Locate the cell with the specified text and output its [x, y] center coordinate. 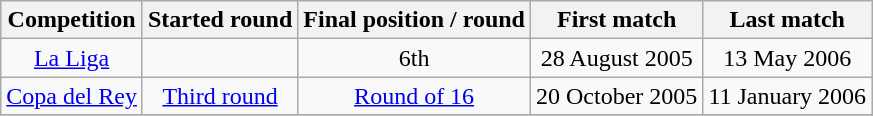
Competition [72, 20]
Final position / round [414, 20]
11 January 2006 [788, 96]
La Liga [72, 58]
Copa del Rey [72, 96]
Round of 16 [414, 96]
Started round [220, 20]
Last match [788, 20]
6th [414, 58]
Third round [220, 96]
First match [616, 20]
20 October 2005 [616, 96]
13 May 2006 [788, 58]
28 August 2005 [616, 58]
